Identify which cell holds the provided text, then report its [X, Y] central coordinate. 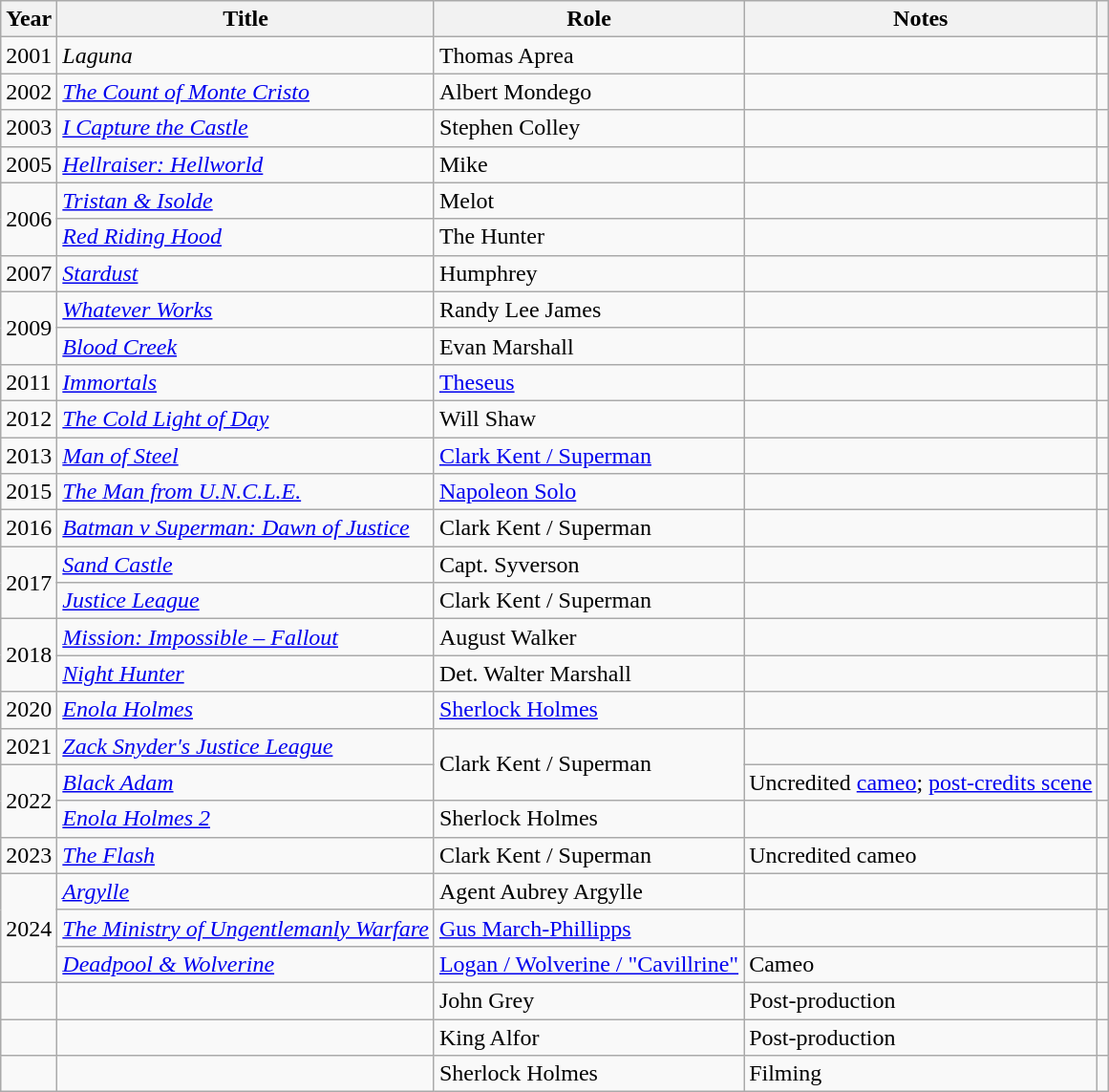
Randy Lee James [588, 310]
Det. Walter Marshall [588, 674]
Cameo [921, 964]
Filming [921, 1074]
Theseus [588, 382]
2005 [29, 164]
Logan / Wolverine / "Cavillrine" [588, 964]
2017 [29, 583]
The Cold Light of Day [246, 418]
Hellraiser: Hellworld [246, 164]
2006 [29, 219]
Agent Aubrey Argylle [588, 891]
2021 [29, 746]
2020 [29, 710]
The Flash [246, 855]
2024 [29, 928]
Immortals [246, 382]
Night Hunter [246, 674]
Red Riding Hood [246, 237]
2013 [29, 456]
Sand Castle [246, 565]
Man of Steel [246, 456]
Mike [588, 164]
The Hunter [588, 237]
Melot [588, 201]
2007 [29, 273]
2003 [29, 128]
Title [246, 19]
King Alfor [588, 1037]
Will Shaw [588, 418]
Uncredited cameo; post-credits scene [921, 782]
Evan Marshall [588, 346]
Black Adam [246, 782]
2002 [29, 92]
Zack Snyder's Justice League [246, 746]
2009 [29, 328]
Justice League [246, 601]
Napoleon Solo [588, 492]
Uncredited cameo [921, 855]
2001 [29, 55]
The Man from U.N.C.L.E. [246, 492]
Enola Holmes [246, 710]
Role [588, 19]
2022 [29, 801]
August Walker [588, 637]
Notes [921, 19]
Laguna [246, 55]
Tristan & Isolde [246, 201]
2018 [29, 655]
Stephen Colley [588, 128]
Albert Mondego [588, 92]
Blood Creek [246, 346]
I Capture the Castle [246, 128]
Stardust [246, 273]
Gus March-Phillipps [588, 928]
2012 [29, 418]
Year [29, 19]
Thomas Aprea [588, 55]
Mission: Impossible – Fallout [246, 637]
The Ministry of Ungentlemanly Warfare [246, 928]
John Grey [588, 1000]
The Count of Monte Cristo [246, 92]
Whatever Works [246, 310]
Batman v Superman: Dawn of Justice [246, 528]
Argylle [246, 891]
Capt. Syverson [588, 565]
Enola Holmes 2 [246, 819]
Deadpool & Wolverine [246, 964]
2016 [29, 528]
2015 [29, 492]
Humphrey [588, 273]
2011 [29, 382]
2023 [29, 855]
